For the text-containing cell, return its midpoint in [X, Y] coordinate format. 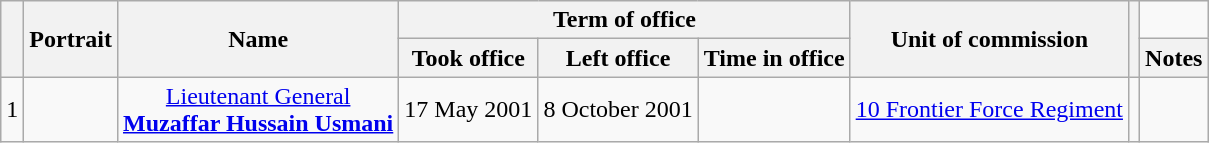
Term of office [624, 20]
Took office [468, 58]
Name [258, 39]
Time in office [774, 58]
Lieutenant GeneralMuzaffar Hussain Usmani [258, 110]
8 October 2001 [618, 110]
1 [12, 110]
Left office [618, 58]
10 Frontier Force Regiment [989, 110]
Portrait [71, 39]
Unit of commission [989, 39]
17 May 2001 [468, 110]
Notes [1174, 58]
